For the text-containing cell, return its midpoint in [X, Y] coordinate format. 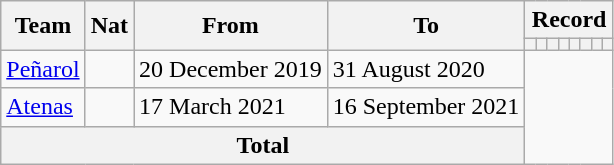
20 December 2019 [231, 69]
Team [43, 26]
Record [569, 20]
16 September 2021 [426, 107]
17 March 2021 [231, 107]
Atenas [43, 107]
Total [263, 145]
To [426, 26]
Nat [109, 26]
Peñarol [43, 69]
31 August 2020 [426, 69]
From [231, 26]
